Scan for the cell matching the given text and deliver its [X, Y] coordinate at center. 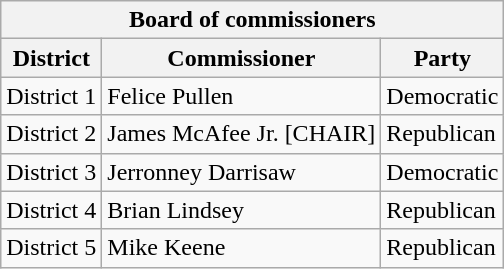
Commissioner [242, 58]
District 1 [52, 96]
Felice Pullen [242, 96]
District 5 [52, 248]
Brian Lindsey [242, 210]
District 2 [52, 134]
Board of commissioners [252, 20]
District 4 [52, 210]
District 3 [52, 172]
Jerronney Darrisaw [242, 172]
Party [442, 58]
James McAfee Jr. [CHAIR] [242, 134]
Mike Keene [242, 248]
District [52, 58]
